Provide the (x, y) coordinate of the cell's center where the given text is located.  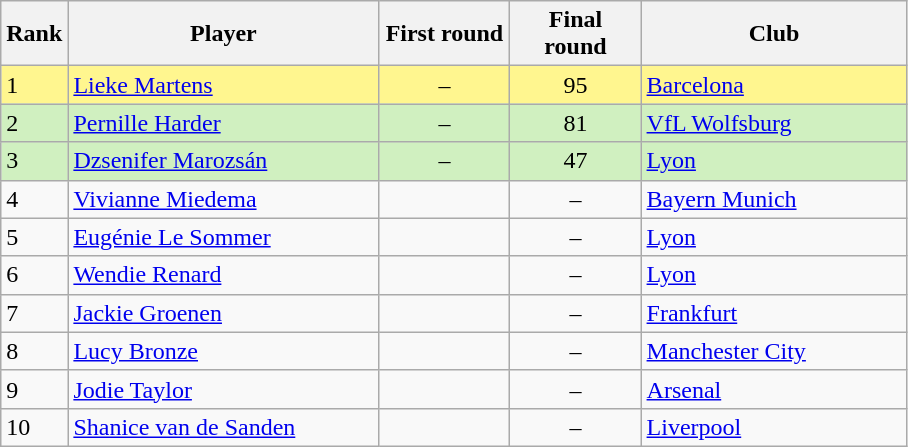
Bayern Munich (774, 199)
Shanice van de Sanden (224, 427)
81 (576, 123)
10 (34, 427)
Eugénie Le Sommer (224, 237)
Barcelona (774, 85)
2 (34, 123)
9 (34, 389)
Jodie Taylor (224, 389)
8 (34, 351)
4 (34, 199)
1 (34, 85)
7 (34, 313)
5 (34, 237)
Arsenal (774, 389)
Lieke Martens (224, 85)
Lucy Bronze (224, 351)
Jackie Groenen (224, 313)
Club (774, 34)
95 (576, 85)
VfL Wolfsburg (774, 123)
Wendie Renard (224, 275)
Pernille Harder (224, 123)
Frankfurt (774, 313)
Final round (576, 34)
Rank (34, 34)
6 (34, 275)
First round (444, 34)
Dzsenifer Marozsán (224, 161)
Vivianne Miedema (224, 199)
47 (576, 161)
Player (224, 34)
Manchester City (774, 351)
Liverpool (774, 427)
3 (34, 161)
